Identify which cell holds the provided text, then report its (x, y) central coordinate. 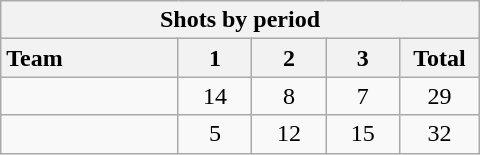
5 (215, 134)
12 (289, 134)
3 (363, 58)
8 (289, 96)
Total (440, 58)
15 (363, 134)
29 (440, 96)
1 (215, 58)
Team (90, 58)
32 (440, 134)
14 (215, 96)
2 (289, 58)
7 (363, 96)
Shots by period (240, 20)
